For the text-containing cell, return its midpoint in [X, Y] coordinate format. 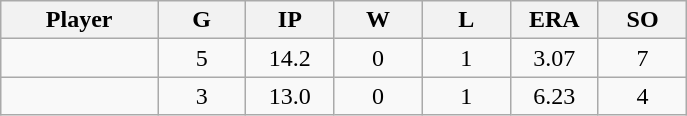
6.23 [554, 96]
Player [80, 20]
L [466, 20]
14.2 [290, 58]
ERA [554, 20]
G [202, 20]
3 [202, 96]
SO [642, 20]
4 [642, 96]
5 [202, 58]
IP [290, 20]
13.0 [290, 96]
7 [642, 58]
W [378, 20]
3.07 [554, 58]
